Pinpoint the cell where the given text exists, returning its (x, y) midpoint coordinate. 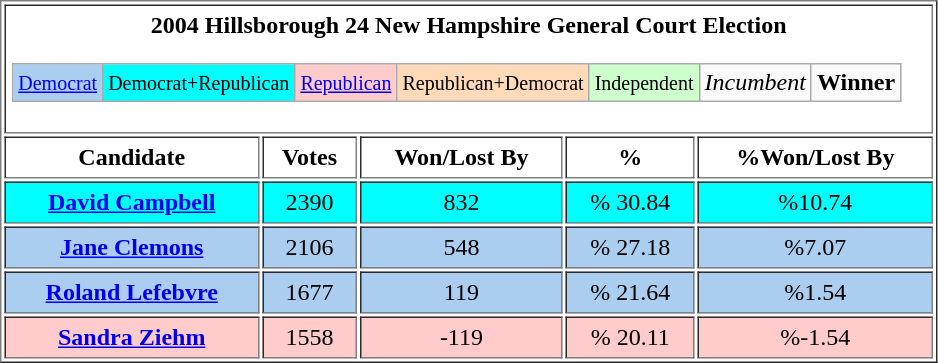
2106 (310, 248)
%7.07 (816, 248)
1558 (310, 338)
Republican+Democrat (493, 83)
% 30.84 (630, 203)
Democrat+Republican (199, 83)
% 21.64 (630, 293)
Winner (856, 83)
% (630, 158)
1677 (310, 293)
Incumbent (755, 83)
832 (462, 203)
Roland Lefebvre (131, 293)
2004 Hillsborough 24 New Hampshire General Court Election Democrat Democrat+Republican Republican Republican+Democrat Independent Incumbent Winner (468, 69)
Republican (346, 83)
Jane Clemons (131, 248)
119 (462, 293)
%10.74 (816, 203)
Sandra Ziehm (131, 338)
Votes (310, 158)
-119 (462, 338)
% 20.11 (630, 338)
Candidate (131, 158)
David Campbell (131, 203)
% 27.18 (630, 248)
2390 (310, 203)
Independent (644, 83)
%Won/Lost By (816, 158)
Won/Lost By (462, 158)
%-1.54 (816, 338)
Democrat (58, 83)
548 (462, 248)
%1.54 (816, 293)
